From the cell containing the given text, extract its center point as [x, y] coordinate. 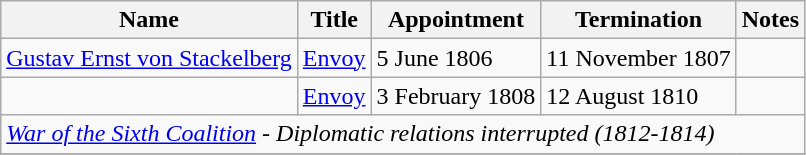
5 June 1806 [456, 58]
3 February 1808 [456, 96]
Termination [638, 20]
Appointment [456, 20]
Notes [770, 20]
Gustav Ernst von Stackelberg [150, 58]
Title [334, 20]
Name [150, 20]
War of the Sixth Coalition - Diplomatic relations interrupted (1812-1814) [403, 134]
12 August 1810 [638, 96]
11 November 1807 [638, 58]
